For the text-containing cell, return its midpoint in (x, y) coordinate format. 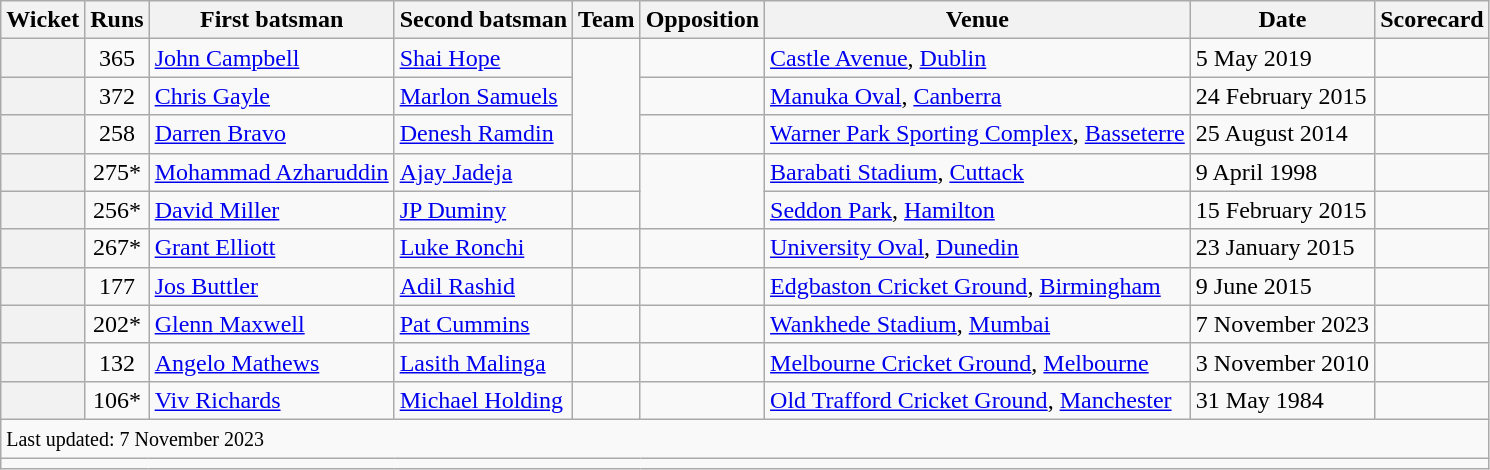
Adil Rashid (483, 286)
258 (117, 134)
John Campbell (272, 58)
365 (117, 58)
Seddon Park, Hamilton (978, 210)
25 August 2014 (1282, 134)
267* (117, 248)
Scorecard (1432, 20)
Last updated: 7 November 2023 (745, 438)
Jos Buttler (272, 286)
Michael Holding (483, 400)
Venue (978, 20)
Warner Park Sporting Complex, Basseterre (978, 134)
Pat Cummins (483, 324)
24 February 2015 (1282, 96)
5 May 2019 (1282, 58)
Edgbaston Cricket Ground, Birmingham (978, 286)
132 (117, 362)
Ajay Jadeja (483, 172)
Castle Avenue, Dublin (978, 58)
David Miller (272, 210)
Denesh Ramdin (483, 134)
Melbourne Cricket Ground, Melbourne (978, 362)
JP Duminy (483, 210)
202* (117, 324)
275* (117, 172)
256* (117, 210)
Glenn Maxwell (272, 324)
First batsman (272, 20)
Grant Elliott (272, 248)
Barabati Stadium, Cuttack (978, 172)
Shai Hope (483, 58)
Runs (117, 20)
University Oval, Dunedin (978, 248)
Second batsman (483, 20)
9 April 1998 (1282, 172)
Mohammad Azharuddin (272, 172)
Manuka Oval, Canberra (978, 96)
Darren Bravo (272, 134)
Lasith Malinga (483, 362)
Old Trafford Cricket Ground, Manchester (978, 400)
Marlon Samuels (483, 96)
23 January 2015 (1282, 248)
Luke Ronchi (483, 248)
Angelo Mathews (272, 362)
106* (117, 400)
Team (607, 20)
Wicket (43, 20)
Wankhede Stadium, Mumbai (978, 324)
7 November 2023 (1282, 324)
372 (117, 96)
9 June 2015 (1282, 286)
31 May 1984 (1282, 400)
Date (1282, 20)
Chris Gayle (272, 96)
177 (117, 286)
Opposition (702, 20)
Viv Richards (272, 400)
3 November 2010 (1282, 362)
15 February 2015 (1282, 210)
